For the text-containing cell, return its midpoint in [X, Y] coordinate format. 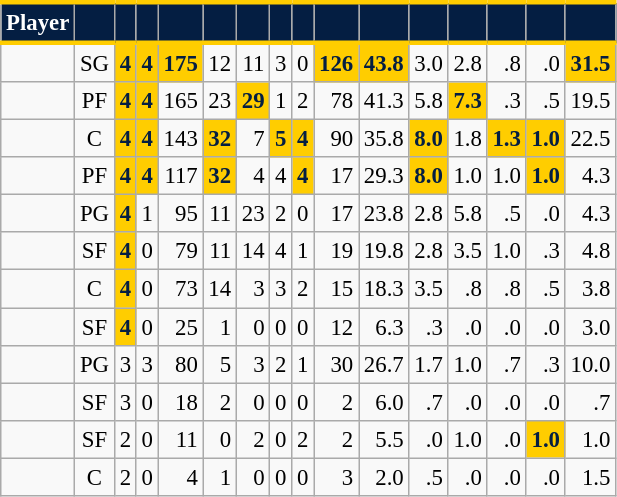
29 [252, 101]
SG [95, 62]
95 [180, 214]
90 [336, 139]
7 [252, 139]
165 [180, 101]
73 [180, 289]
117 [180, 176]
15 [336, 289]
1.5 [590, 477]
29.3 [384, 176]
1.8 [468, 139]
143 [180, 139]
79 [180, 251]
7.3 [468, 101]
78 [336, 101]
1.3 [506, 139]
175 [180, 62]
18.3 [384, 289]
23.8 [384, 214]
30 [336, 364]
5.5 [384, 439]
25 [180, 327]
43.8 [384, 62]
35.8 [384, 139]
26.7 [384, 364]
4.8 [590, 251]
19.5 [590, 101]
Player [38, 22]
19.8 [384, 251]
2.0 [384, 477]
3.8 [590, 289]
22.5 [590, 139]
18 [180, 402]
6.0 [384, 402]
126 [336, 62]
80 [180, 364]
31.5 [590, 62]
1.7 [428, 364]
41.3 [384, 101]
10.0 [590, 364]
6.3 [384, 327]
19 [336, 251]
